Find where the given text appears and provide that cell's center as [X, Y] coordinate. 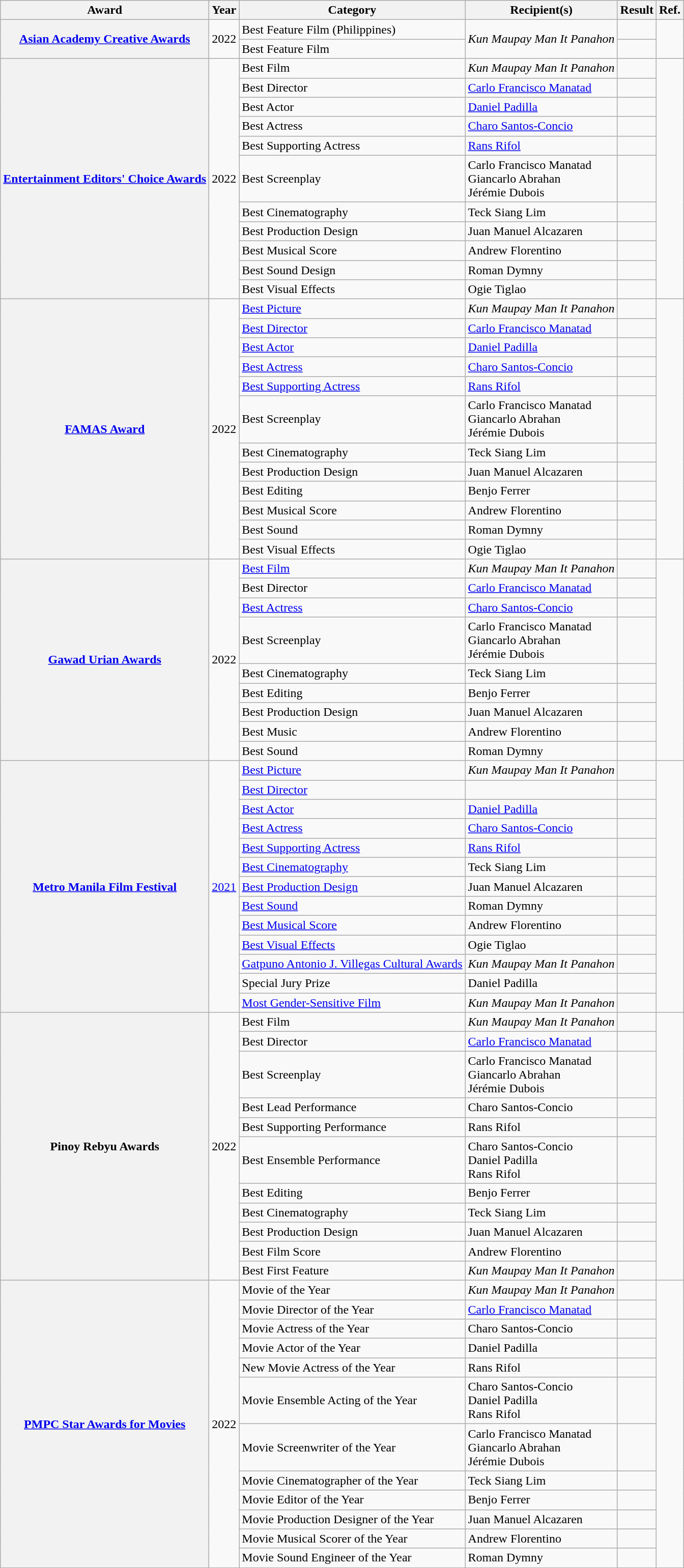
Category [352, 10]
Gatpuno Antonio J. Villegas Cultural Awards [352, 964]
Best Sound Design [352, 270]
Movie Sound Engineer of the Year [352, 1558]
Best Supporting Performance [352, 1127]
PMPC Star Awards for Movies [105, 1424]
Movie Director of the Year [352, 1309]
Best Feature Film (Philippines) [352, 30]
Gawad Urian Awards [105, 659]
Movie of the Year [352, 1290]
Movie Screenwriter of the Year [352, 1447]
Best First Feature [352, 1270]
FAMAS Award [105, 429]
Best Feature Film [352, 49]
Movie Actor of the Year [352, 1348]
Ref. [670, 10]
Movie Musical Scorer of the Year [352, 1538]
Most Gender-Sensitive Film [352, 1003]
New Movie Actress of the Year [352, 1368]
Special Jury Prize [352, 983]
Movie Actress of the Year [352, 1329]
Entertainment Editors' Choice Awards [105, 179]
Best Music [352, 732]
Pinoy Rebyu Awards [105, 1147]
Movie Production Designer of the Year [352, 1519]
Movie Ensemble Acting of the Year [352, 1401]
Recipient(s) [541, 10]
Best Ensemble Performance [352, 1160]
Movie Editor of the Year [352, 1500]
Best Lead Performance [352, 1108]
Metro Manila Film Festival [105, 886]
Result [637, 10]
Best Film Score [352, 1251]
Year [224, 10]
2021 [224, 886]
Award [105, 10]
Asian Academy Creative Awards [105, 39]
Movie Cinematographer of the Year [352, 1480]
